Return the (X, Y) coordinate for the center point of the cell that contains the specified text.  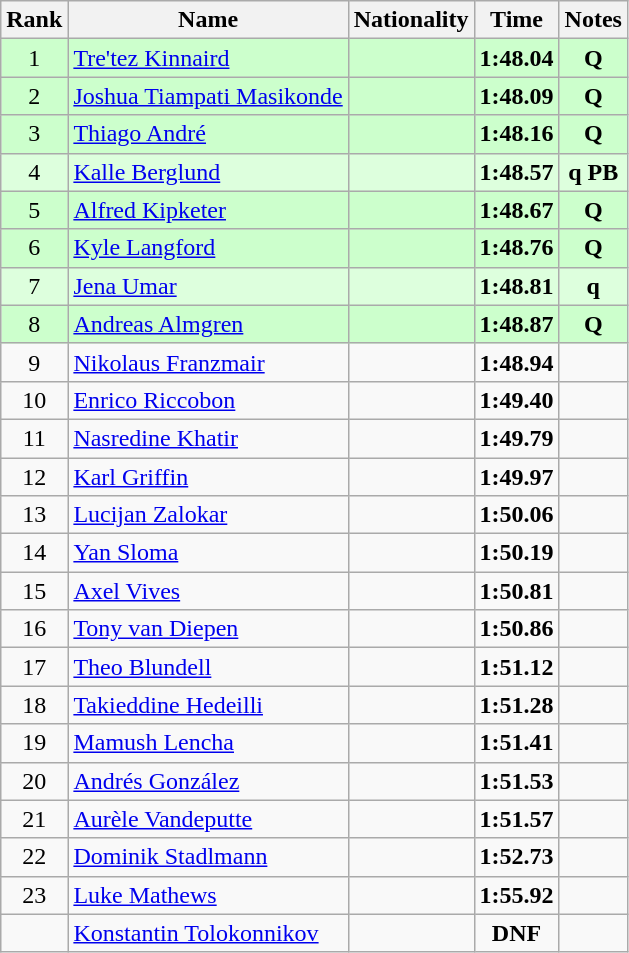
1:51.53 (516, 781)
Axel Vives (208, 591)
Nasredine Khatir (208, 438)
DNF (516, 933)
1:48.16 (516, 134)
1:48.04 (516, 58)
Enrico Riccobon (208, 400)
7 (34, 286)
1:49.40 (516, 400)
Nikolaus Franzmair (208, 362)
Joshua Tiampati Masikonde (208, 96)
Time (516, 20)
Tony van Diepen (208, 629)
1:48.67 (516, 210)
1:48.76 (516, 248)
14 (34, 553)
1:48.81 (516, 286)
Notes (593, 20)
2 (34, 96)
18 (34, 705)
Rank (34, 20)
1:51.12 (516, 667)
1:48.09 (516, 96)
3 (34, 134)
1:50.19 (516, 553)
1:50.81 (516, 591)
Jena Umar (208, 286)
Theo Blundell (208, 667)
Mamush Lencha (208, 743)
q (593, 286)
Konstantin Tolokonnikov (208, 933)
Nationality (411, 20)
1:48.57 (516, 172)
Alfred Kipketer (208, 210)
Dominik Stadlmann (208, 857)
Name (208, 20)
Tre'tez Kinnaird (208, 58)
1:48.87 (516, 324)
13 (34, 515)
12 (34, 477)
Kalle Berglund (208, 172)
8 (34, 324)
Takieddine Hedeilli (208, 705)
10 (34, 400)
1:51.57 (516, 819)
Yan Sloma (208, 553)
1:48.94 (516, 362)
1:50.06 (516, 515)
9 (34, 362)
Karl Griffin (208, 477)
4 (34, 172)
15 (34, 591)
5 (34, 210)
q PB (593, 172)
Andreas Almgren (208, 324)
1:50.86 (516, 629)
22 (34, 857)
Aurèle Vandeputte (208, 819)
Andrés González (208, 781)
1:55.92 (516, 895)
21 (34, 819)
1:49.79 (516, 438)
11 (34, 438)
Thiago André (208, 134)
Lucijan Zalokar (208, 515)
Kyle Langford (208, 248)
23 (34, 895)
1 (34, 58)
6 (34, 248)
17 (34, 667)
16 (34, 629)
1:52.73 (516, 857)
1:51.28 (516, 705)
1:51.41 (516, 743)
1:49.97 (516, 477)
20 (34, 781)
19 (34, 743)
Luke Mathews (208, 895)
